Locate the cell with the specified text and output its (X, Y) center coordinate. 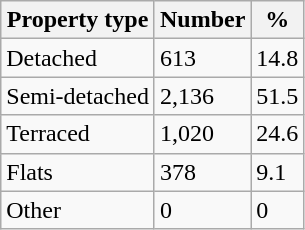
Terraced (78, 134)
9.1 (278, 172)
Property type (78, 20)
Other (78, 210)
Number (202, 20)
613 (202, 58)
1,020 (202, 134)
Detached (78, 58)
% (278, 20)
51.5 (278, 96)
Semi-detached (78, 96)
14.8 (278, 58)
2,136 (202, 96)
378 (202, 172)
24.6 (278, 134)
Flats (78, 172)
